From the cell containing the given text, extract its center point as (X, Y) coordinate. 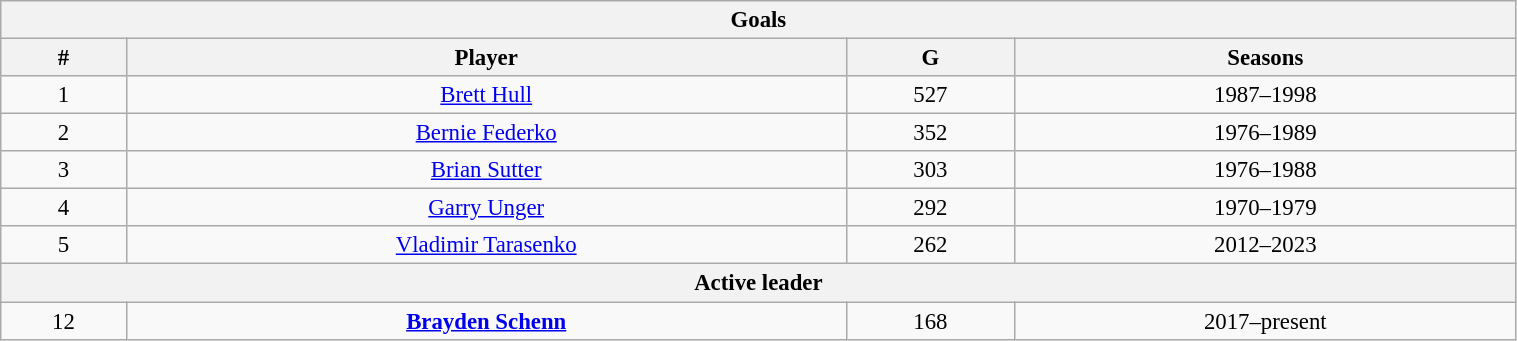
Active leader (758, 283)
Vladimir Tarasenko (486, 245)
Brett Hull (486, 95)
352 (930, 133)
Garry Unger (486, 208)
Seasons (1266, 58)
1987–1998 (1266, 95)
168 (930, 321)
2 (64, 133)
Brian Sutter (486, 170)
2012–2023 (1266, 245)
2017–present (1266, 321)
1976–1989 (1266, 133)
292 (930, 208)
5 (64, 245)
1 (64, 95)
Bernie Federko (486, 133)
527 (930, 95)
4 (64, 208)
G (930, 58)
1970–1979 (1266, 208)
262 (930, 245)
3 (64, 170)
Goals (758, 20)
Player (486, 58)
# (64, 58)
Brayden Schenn (486, 321)
12 (64, 321)
303 (930, 170)
1976–1988 (1266, 170)
